For the text-containing cell, return its midpoint in (X, Y) coordinate format. 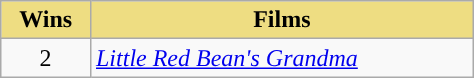
Films (282, 20)
Wins (46, 20)
2 (46, 58)
Little Red Bean's Grandma (282, 58)
